Capture the cell that displays the provided text and extract its [X, Y] central coordinate. 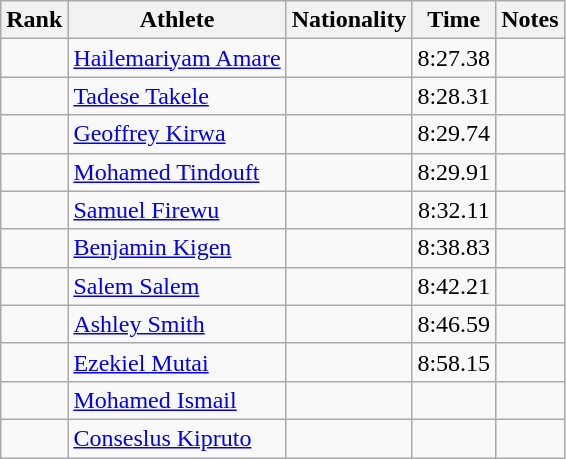
8:38.83 [454, 248]
Ashley Smith [177, 324]
Geoffrey Kirwa [177, 134]
8:29.91 [454, 172]
Salem Salem [177, 286]
8:32.11 [454, 210]
8:46.59 [454, 324]
8:27.38 [454, 58]
Mohamed Ismail [177, 400]
Hailemariyam Amare [177, 58]
Time [454, 20]
Tadese Takele [177, 96]
8:42.21 [454, 286]
Rank [34, 20]
8:58.15 [454, 362]
Ezekiel Mutai [177, 362]
Mohamed Tindouft [177, 172]
Samuel Firewu [177, 210]
Conseslus Kipruto [177, 438]
Benjamin Kigen [177, 248]
8:29.74 [454, 134]
Nationality [349, 20]
Notes [530, 20]
Athlete [177, 20]
8:28.31 [454, 96]
